Find where the given text appears and provide that cell's center as (X, Y) coordinate. 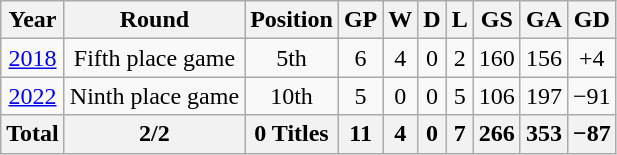
5th (292, 58)
GS (496, 20)
266 (496, 134)
353 (544, 134)
156 (544, 58)
Total (33, 134)
GD (592, 20)
Position (292, 20)
2018 (33, 58)
160 (496, 58)
GP (360, 20)
11 (360, 134)
10th (292, 96)
106 (496, 96)
2 (460, 58)
−91 (592, 96)
L (460, 20)
2022 (33, 96)
W (400, 20)
−87 (592, 134)
0 Titles (292, 134)
2/2 (154, 134)
Year (33, 20)
D (432, 20)
6 (360, 58)
Round (154, 20)
GA (544, 20)
+4 (592, 58)
Fifth place game (154, 58)
Ninth place game (154, 96)
197 (544, 96)
7 (460, 134)
